Output the (x, y) coordinate of the center of the cell containing the given text.  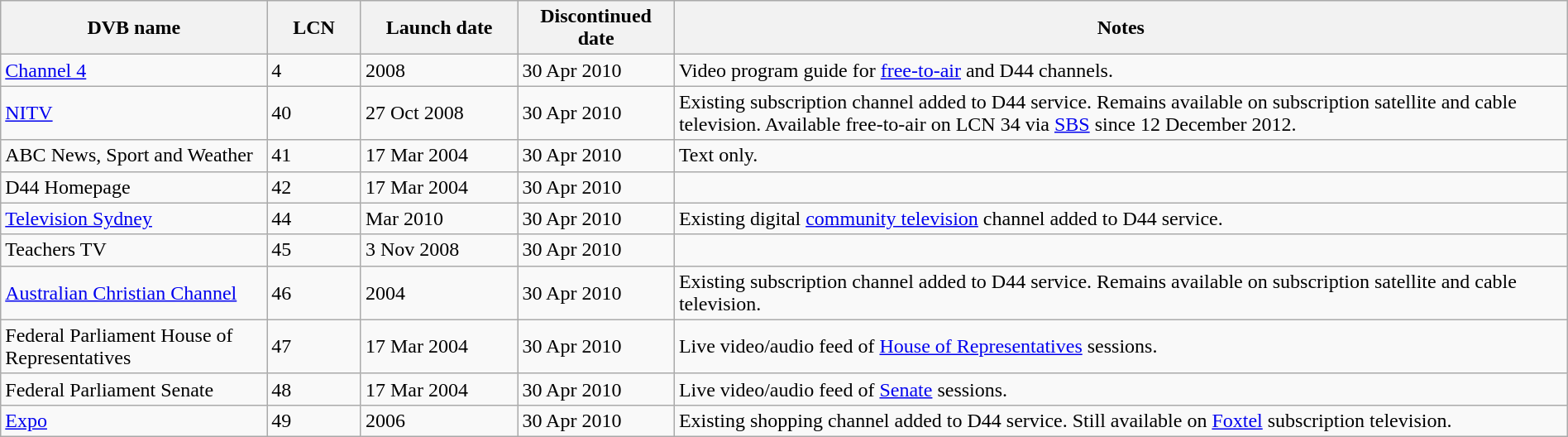
4 (314, 70)
Existing subscription channel added to D44 service. Remains available on subscription satellite and cable television. (1121, 293)
Launch date (438, 28)
46 (314, 293)
27 Oct 2008 (438, 113)
Federal Parliament House of Representatives (134, 346)
Channel 4 (134, 70)
Notes (1121, 28)
D44 Homepage (134, 187)
LCN (314, 28)
40 (314, 113)
DVB name (134, 28)
Live video/audio feed of Senate sessions. (1121, 389)
Live video/audio feed of House of Representatives sessions. (1121, 346)
47 (314, 346)
ABC News, Sport and Weather (134, 156)
NITV (134, 113)
2004 (438, 293)
41 (314, 156)
Expo (134, 420)
44 (314, 218)
42 (314, 187)
2008 (438, 70)
2006 (438, 420)
Television Sydney (134, 218)
Teachers TV (134, 250)
49 (314, 420)
Text only. (1121, 156)
3 Nov 2008 (438, 250)
45 (314, 250)
Video program guide for free-to-air and D44 channels. (1121, 70)
Australian Christian Channel (134, 293)
Existing digital community television channel added to D44 service. (1121, 218)
Federal Parliament Senate (134, 389)
Existing shopping channel added to D44 service. Still available on Foxtel subscription television. (1121, 420)
Discontinued date (595, 28)
48 (314, 389)
Mar 2010 (438, 218)
